Identify which cell holds the provided text, then report its (x, y) central coordinate. 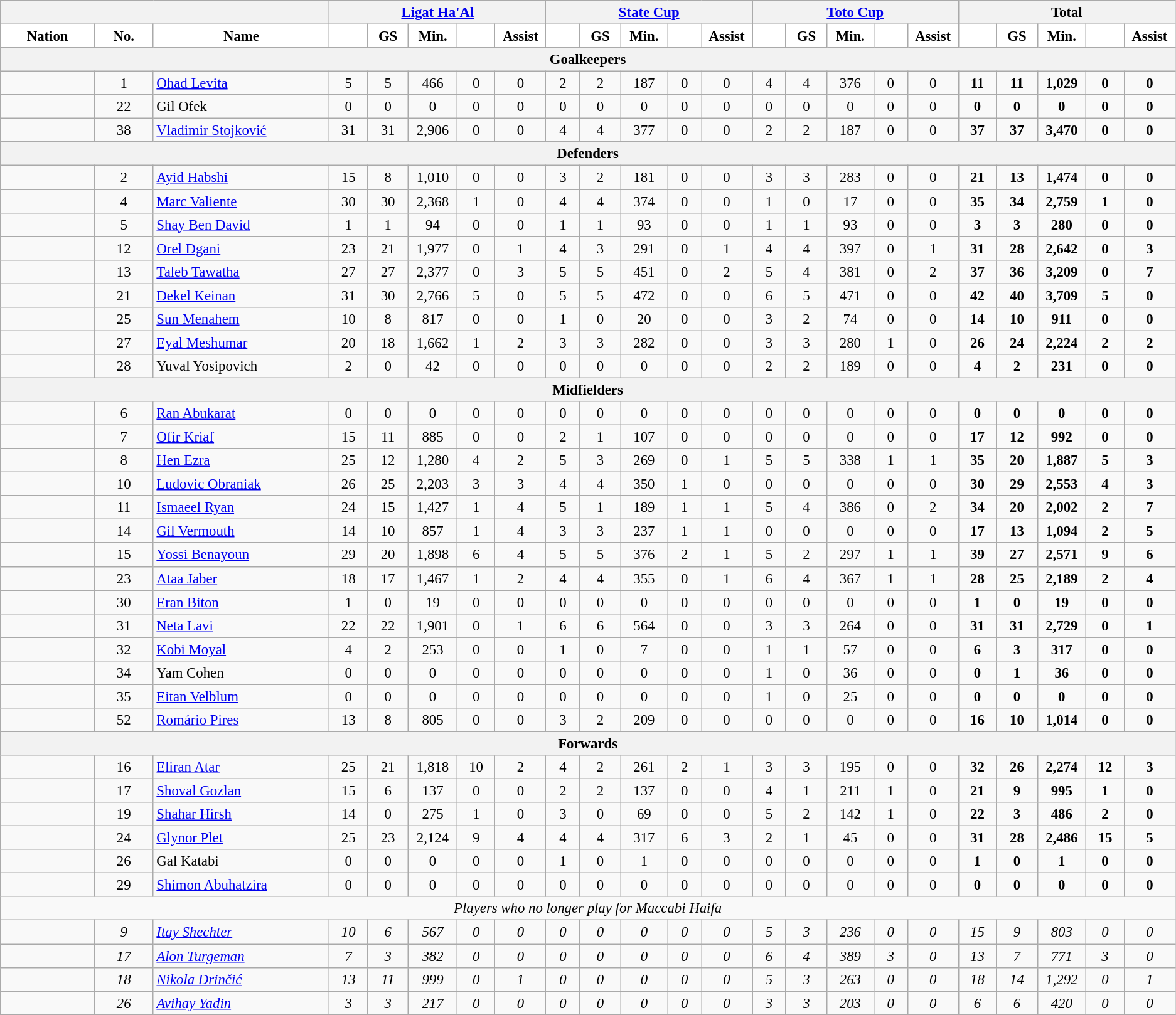
Total (1067, 13)
355 (644, 578)
992 (1062, 437)
1,898 (433, 555)
486 (1062, 814)
Players who no longer play for Maccabi Haifa (588, 909)
857 (433, 531)
Shay Ben David (241, 225)
771 (1062, 956)
269 (644, 460)
451 (644, 272)
Gil Ofek (241, 107)
Yossi Benayoun (241, 555)
Midfielders (588, 390)
263 (851, 979)
1,280 (433, 460)
Gal Katabi (241, 861)
40 (1017, 295)
377 (644, 130)
3,470 (1062, 130)
386 (851, 507)
Ofir Kriaf (241, 437)
45 (851, 838)
Defenders (588, 154)
Alon Turgeman (241, 956)
69 (644, 814)
564 (644, 625)
264 (851, 625)
38 (124, 130)
231 (1062, 366)
1,977 (433, 248)
1,010 (433, 178)
2,553 (1062, 484)
Ohad Levita (241, 83)
805 (433, 720)
Ataa Jaber (241, 578)
2,759 (1062, 201)
2,189 (1062, 578)
1,029 (1062, 83)
338 (851, 460)
237 (644, 531)
Eitan Velblum (241, 696)
211 (851, 791)
State Cup (649, 13)
885 (433, 437)
471 (851, 295)
Sun Menahem (241, 319)
Dekel Keinan (241, 295)
Marc Valiente (241, 201)
181 (644, 178)
1,901 (433, 625)
381 (851, 272)
253 (433, 649)
217 (433, 1003)
1,662 (433, 343)
Ismaeel Ryan (241, 507)
2,486 (1062, 838)
382 (433, 956)
Eran Biton (241, 602)
291 (644, 248)
3,209 (1062, 272)
389 (851, 956)
817 (433, 319)
Neta Lavi (241, 625)
1,467 (433, 578)
Name (241, 36)
Hen Ezra (241, 460)
1,094 (1062, 531)
Nikola Drinčić (241, 979)
39 (978, 555)
999 (433, 979)
209 (644, 720)
Forwards (588, 743)
107 (644, 437)
275 (433, 814)
2,571 (1062, 555)
2,642 (1062, 248)
Ayid Habshi (241, 178)
1,014 (1062, 720)
236 (851, 932)
1,887 (1062, 460)
2,729 (1062, 625)
94 (433, 225)
Taleb Tawatha (241, 272)
57 (851, 649)
472 (644, 295)
1,427 (433, 507)
Gil Vermouth (241, 531)
Vladimir Stojković (241, 130)
203 (851, 1003)
420 (1062, 1003)
Eyal Meshumar (241, 343)
No. (124, 36)
367 (851, 578)
466 (433, 83)
Ligat Ha'Al (438, 13)
Orel Dgani (241, 248)
Ludovic Obraniak (241, 484)
2,274 (1062, 767)
Itay Shechter (241, 932)
2,124 (433, 838)
283 (851, 178)
374 (644, 201)
2,224 (1062, 343)
1,818 (433, 767)
Yam Cohen (241, 673)
Glynor Plet (241, 838)
142 (851, 814)
995 (1062, 791)
1,474 (1062, 178)
350 (644, 484)
2,203 (433, 484)
2,377 (433, 272)
3,709 (1062, 295)
803 (1062, 932)
74 (851, 319)
Shahar Hirsh (241, 814)
297 (851, 555)
Shimon Abuhatzira (241, 885)
Nation (48, 36)
Kobi Moyal (241, 649)
282 (644, 343)
Shoval Gozlan (241, 791)
397 (851, 248)
Toto Cup (856, 13)
Eliran Atar (241, 767)
1,292 (1062, 979)
911 (1062, 319)
Goalkeepers (588, 60)
Yuval Yosipovich (241, 366)
2,368 (433, 201)
567 (433, 932)
Romário Pires (241, 720)
Ran Abukarat (241, 413)
2,906 (433, 130)
52 (124, 720)
195 (851, 767)
2,002 (1062, 507)
Avihay Yadin (241, 1003)
261 (644, 767)
2,766 (433, 295)
